Scan for the cell matching the given text and deliver its (x, y) coordinate at center. 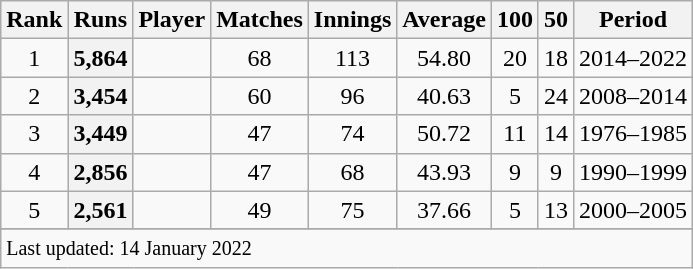
20 (514, 58)
Average (444, 20)
3,454 (100, 96)
43.93 (444, 172)
75 (352, 210)
2 (34, 96)
1976–1985 (632, 134)
2,561 (100, 210)
54.80 (444, 58)
11 (514, 134)
74 (352, 134)
49 (260, 210)
13 (556, 210)
4 (34, 172)
Rank (34, 20)
24 (556, 96)
Innings (352, 20)
14 (556, 134)
3,449 (100, 134)
1 (34, 58)
50.72 (444, 134)
Period (632, 20)
2008–2014 (632, 96)
2000–2005 (632, 210)
5,864 (100, 58)
3 (34, 134)
2014–2022 (632, 58)
113 (352, 58)
Last updated: 14 January 2022 (347, 248)
50 (556, 20)
60 (260, 96)
40.63 (444, 96)
Matches (260, 20)
18 (556, 58)
Runs (100, 20)
1990–1999 (632, 172)
2,856 (100, 172)
100 (514, 20)
37.66 (444, 210)
96 (352, 96)
Player (172, 20)
